Identify which cell holds the provided text, then report its (x, y) central coordinate. 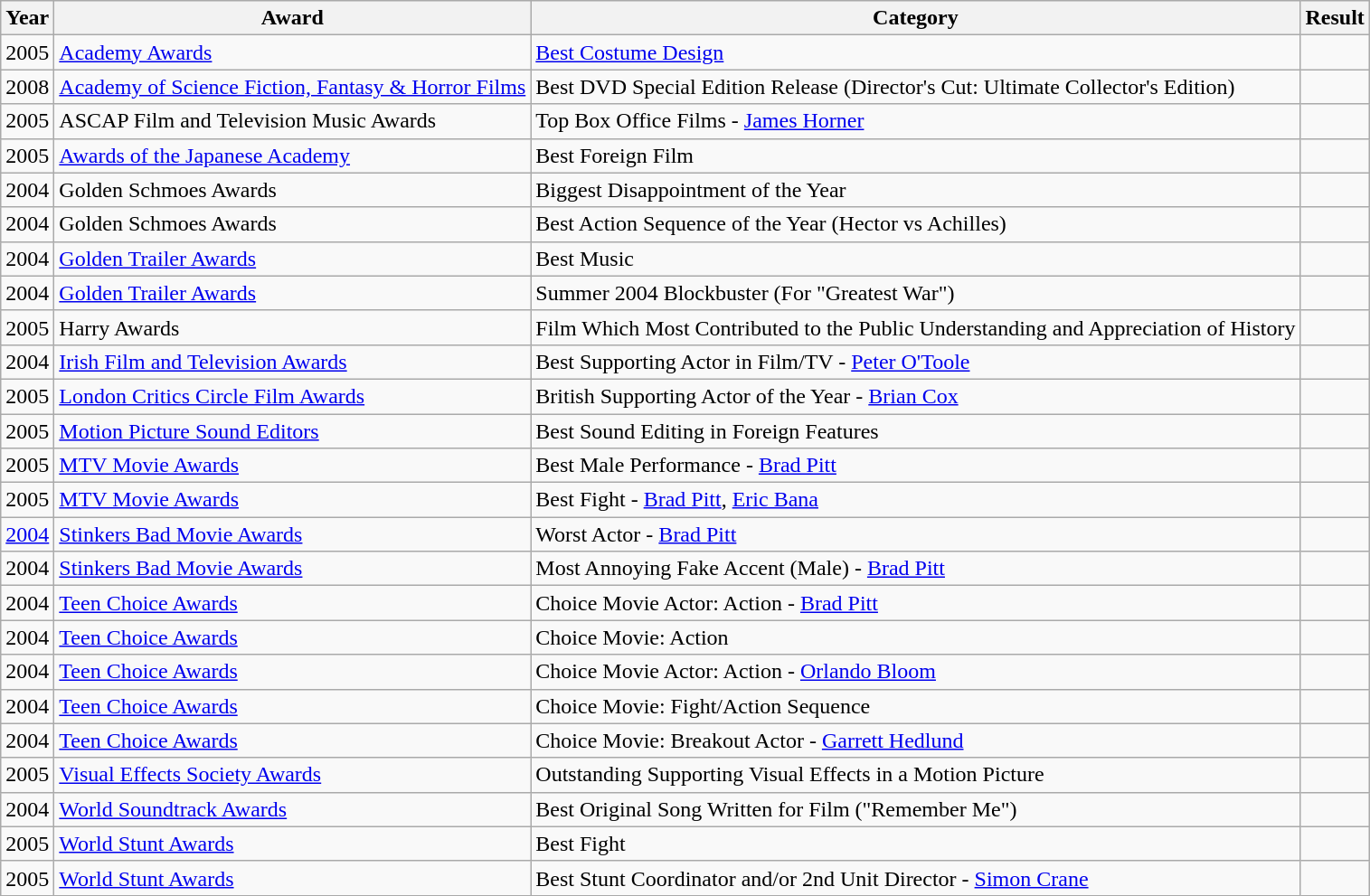
Best Fight - Brad Pitt, Eric Bana (915, 500)
Worst Actor - Brad Pitt (915, 534)
Best Stunt Coordinator and/or 2nd Unit Director - Simon Crane (915, 878)
Awards of the Japanese Academy (293, 156)
Choice Movie: Action (915, 637)
Summer 2004 Blockbuster (For "Greatest War") (915, 293)
Best Foreign Film (915, 156)
Choice Movie: Breakout Actor - Garrett Hedlund (915, 740)
Choice Movie Actor: Action - Orlando Bloom (915, 672)
Best Male Performance - Brad Pitt (915, 466)
Best Fight (915, 844)
Irish Film and Television Awards (293, 362)
Most Annoying Fake Accent (Male) - Brad Pitt (915, 569)
Academy Awards (293, 52)
Choice Movie Actor: Action - Brad Pitt (915, 603)
2008 (27, 87)
Best Supporting Actor in Film/TV - Peter O'Toole (915, 362)
Visual Effects Society Awards (293, 775)
Biggest Disappointment of the Year (915, 190)
Best Music (915, 259)
Best Original Song Written for Film ("Remember Me") (915, 809)
British Supporting Actor of the Year - Brian Cox (915, 396)
Film Which Most Contributed to the Public Understanding and Appreciation of History (915, 327)
Academy of Science Fiction, Fantasy & Horror Films (293, 87)
Motion Picture Sound Editors (293, 431)
Best Costume Design (915, 52)
World Soundtrack Awards (293, 809)
Outstanding Supporting Visual Effects in a Motion Picture (915, 775)
Year (27, 18)
ASCAP Film and Television Music Awards (293, 121)
Best Sound Editing in Foreign Features (915, 431)
Choice Movie: Fight/Action Sequence (915, 706)
London Critics Circle Film Awards (293, 396)
Top Box Office Films - James Horner (915, 121)
Award (293, 18)
Result (1335, 18)
Best Action Sequence of the Year (Hector vs Achilles) (915, 224)
Category (915, 18)
Best DVD Special Edition Release (Director's Cut: Ultimate Collector's Edition) (915, 87)
Harry Awards (293, 327)
